Search for the cell housing the specified text and yield its (X, Y) center coordinate. 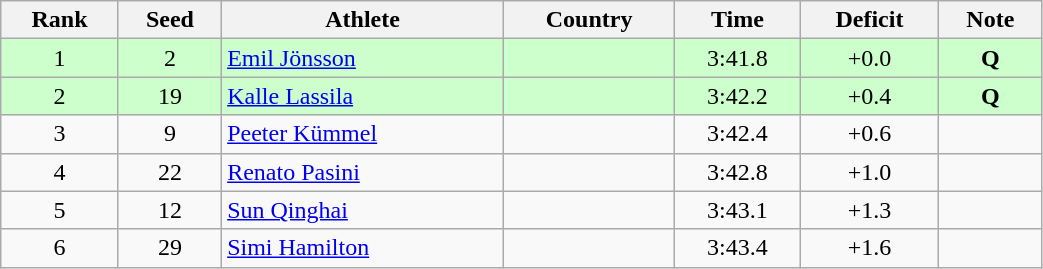
Seed (170, 20)
3:42.8 (738, 172)
Rank (60, 20)
Note (990, 20)
Athlete (363, 20)
Peeter Kümmel (363, 134)
6 (60, 248)
1 (60, 58)
Country (590, 20)
3:42.4 (738, 134)
9 (170, 134)
+1.0 (869, 172)
Simi Hamilton (363, 248)
+0.4 (869, 96)
Time (738, 20)
Sun Qinghai (363, 210)
3:41.8 (738, 58)
3:43.4 (738, 248)
Kalle Lassila (363, 96)
Emil Jönsson (363, 58)
Renato Pasini (363, 172)
22 (170, 172)
+1.3 (869, 210)
3:42.2 (738, 96)
12 (170, 210)
19 (170, 96)
29 (170, 248)
+0.6 (869, 134)
4 (60, 172)
3 (60, 134)
+0.0 (869, 58)
5 (60, 210)
+1.6 (869, 248)
3:43.1 (738, 210)
Deficit (869, 20)
